Determine the [X, Y] coordinate at the center of the cell enclosing the given text.  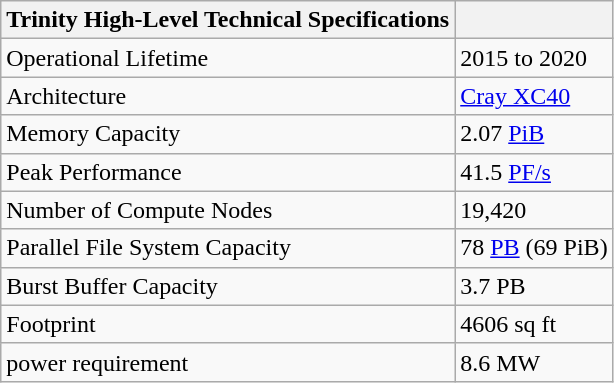
Operational Lifetime [228, 58]
3.7 PB [534, 286]
78 PB (69 PiB) [534, 248]
19,420 [534, 210]
power requirement [228, 362]
Memory Capacity [228, 134]
Cray XC40 [534, 96]
2.07 PiB [534, 134]
8.6 MW [534, 362]
Parallel File System Capacity [228, 248]
4606 sq ft [534, 324]
Number of Compute Nodes [228, 210]
Footprint [228, 324]
2015 to 2020 [534, 58]
Architecture [228, 96]
Trinity High-Level Technical Specifications [228, 20]
Burst Buffer Capacity [228, 286]
41.5 PF/s [534, 172]
Peak Performance [228, 172]
